Detect which cell encompasses the target text, then output its (X, Y) center coordinate. 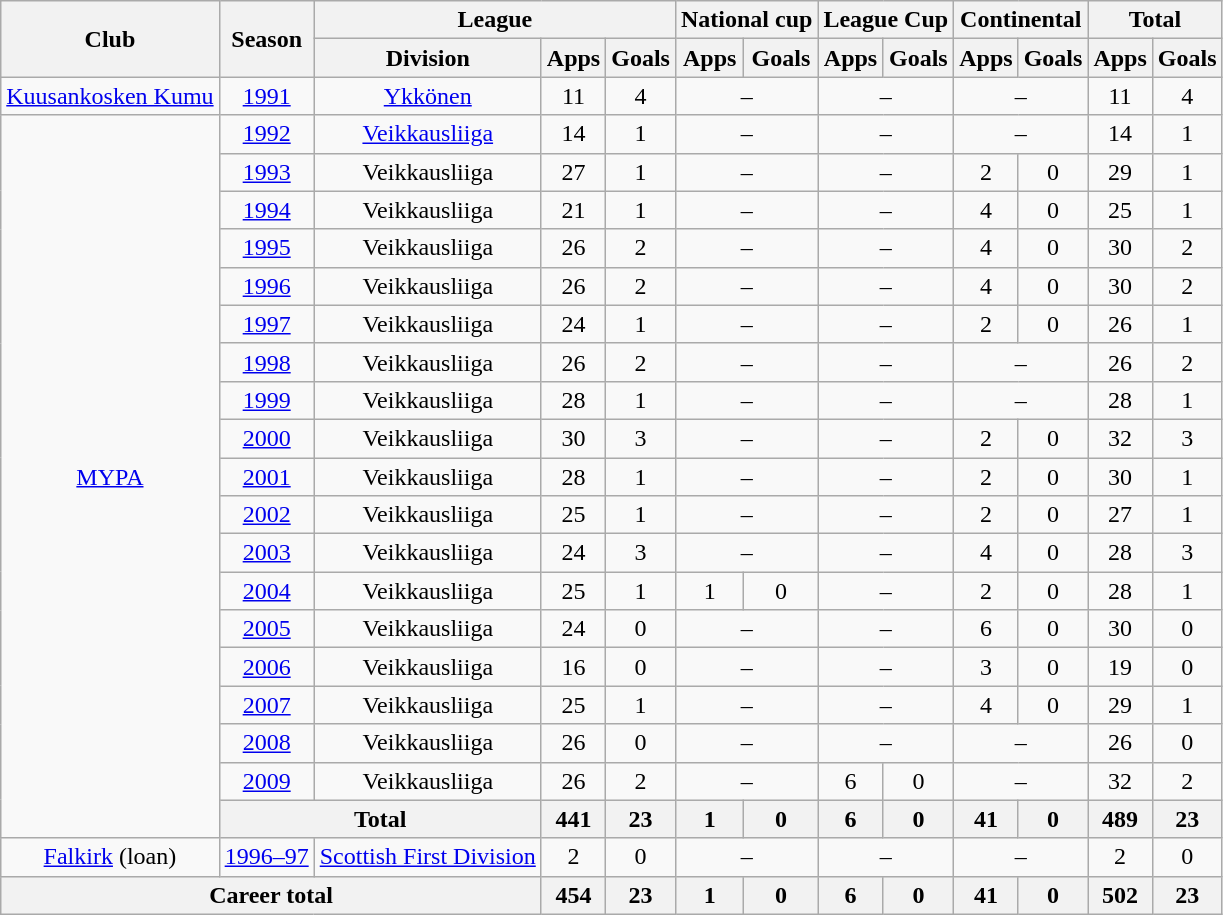
1994 (266, 210)
21 (573, 210)
2007 (266, 705)
1995 (266, 248)
1992 (266, 134)
2008 (266, 743)
2000 (266, 438)
Ykkönen (428, 96)
502 (1120, 895)
1998 (266, 362)
Falkirk (loan) (110, 857)
Kuusankosken Kumu (110, 96)
2002 (266, 515)
2003 (266, 553)
Continental (1021, 20)
2004 (266, 591)
2006 (266, 667)
19 (1120, 667)
1996–97 (266, 857)
National cup (746, 20)
Division (428, 58)
Scottish First Division (428, 857)
MYPA (110, 476)
Season (266, 39)
League Cup (886, 20)
454 (573, 895)
1997 (266, 324)
Career total (272, 895)
16 (573, 667)
1996 (266, 286)
League (494, 20)
1993 (266, 172)
1999 (266, 400)
2005 (266, 629)
Club (110, 39)
441 (573, 819)
489 (1120, 819)
2009 (266, 781)
1991 (266, 96)
2001 (266, 477)
